From the cell containing the given text, extract its center point as [X, Y] coordinate. 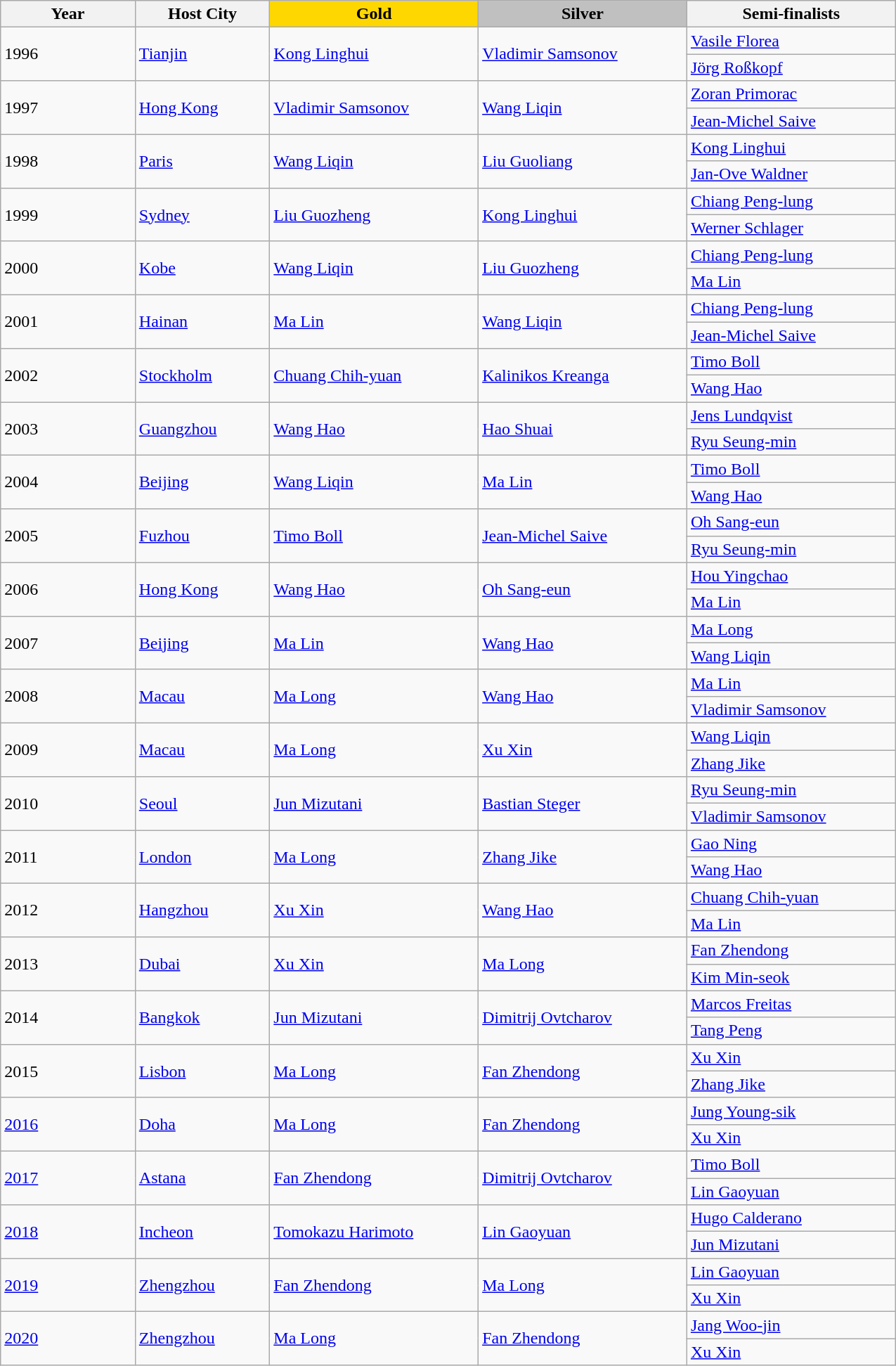
Tianjin [202, 54]
2007 [68, 643]
2015 [68, 1071]
Tang Peng [791, 1031]
Stockholm [202, 375]
Seoul [202, 804]
Hangzhou [202, 910]
Jens Lundqvist [791, 415]
Guangzhou [202, 429]
2008 [68, 696]
Marcos Freitas [791, 1004]
Paris [202, 161]
Jan-Ove Waldner [791, 174]
Doha [202, 1124]
2005 [68, 536]
Vasile Florea [791, 41]
Gold [374, 14]
Tomokazu Harimoto [374, 1232]
Werner Schlager [791, 228]
1996 [68, 54]
Dubai [202, 964]
2001 [68, 321]
Jang Woo-jin [791, 1325]
Incheon [202, 1232]
Gao Ning [791, 844]
1997 [68, 108]
Hainan [202, 321]
Year [68, 14]
Hou Yingchao [791, 576]
Host City [202, 14]
2018 [68, 1232]
2012 [68, 910]
2000 [68, 268]
Bastian Steger [583, 804]
2010 [68, 804]
1999 [68, 214]
2009 [68, 749]
2020 [68, 1339]
Astana [202, 1178]
Semi-finalists [791, 14]
2014 [68, 1017]
London [202, 857]
2016 [68, 1124]
Jung Young-sik [791, 1111]
2006 [68, 589]
Sydney [202, 214]
Liu Guoliang [583, 161]
2011 [68, 857]
2013 [68, 964]
2003 [68, 429]
Bangkok [202, 1017]
Lisbon [202, 1071]
Fuzhou [202, 536]
2002 [68, 375]
Jörg Roßkopf [791, 67]
Kim Min-seok [791, 977]
Hao Shuai [583, 429]
Silver [583, 14]
Kalinikos Kreanga [583, 375]
2019 [68, 1285]
2017 [68, 1178]
Kobe [202, 268]
Hugo Calderano [791, 1218]
2004 [68, 482]
1998 [68, 161]
Zoran Primorac [791, 94]
